Provide the (X, Y) coordinate of the cell's center where the given text is located.  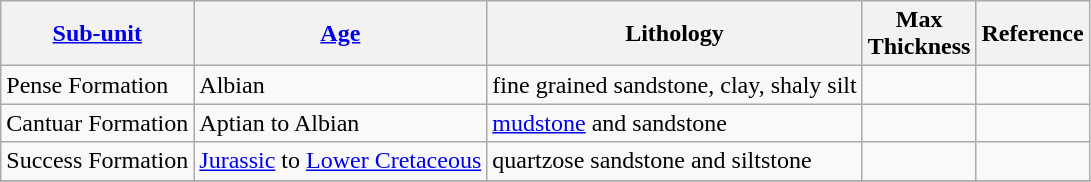
Cantuar Formation (98, 123)
Success Formation (98, 161)
MaxThickness (919, 34)
Lithology (674, 34)
Aptian to Albian (340, 123)
Jurassic to Lower Cretaceous (340, 161)
Pense Formation (98, 85)
Albian (340, 85)
fine grained sandstone, clay, shaly silt (674, 85)
Age (340, 34)
mudstone and sandstone (674, 123)
quartzose sandstone and siltstone (674, 161)
Reference (1032, 34)
Sub-unit (98, 34)
